Output the [X, Y] coordinate of the center of the cell containing the given text.  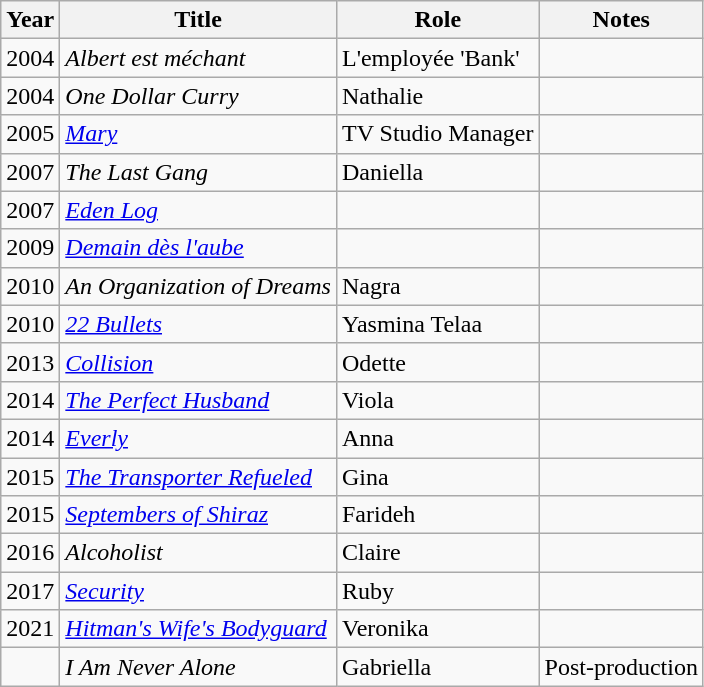
I Am Never Alone [198, 667]
Odette [438, 362]
Anna [438, 438]
Hitman's Wife's Bodyguard [198, 629]
Gabriella [438, 667]
22 Bullets [198, 324]
Post-production [621, 667]
Nagra [438, 286]
Everly [198, 438]
Daniella [438, 172]
Ruby [438, 591]
Title [198, 20]
Claire [438, 553]
2009 [30, 248]
Septembers of Shiraz [198, 515]
An Organization of Dreams [198, 286]
Alcoholist [198, 553]
Collision [198, 362]
Gina [438, 477]
The Transporter Refueled [198, 477]
Role [438, 20]
Notes [621, 20]
TV Studio Manager [438, 134]
Farideh [438, 515]
2017 [30, 591]
The Perfect Husband [198, 400]
Albert est méchant [198, 58]
Eden Log [198, 210]
Mary [198, 134]
The Last Gang [198, 172]
One Dollar Curry [198, 96]
Year [30, 20]
Viola [438, 400]
2016 [30, 553]
L'employée 'Bank' [438, 58]
Yasmina Telaa [438, 324]
2013 [30, 362]
2005 [30, 134]
Veronika [438, 629]
2021 [30, 629]
Security [198, 591]
Demain dès l'aube [198, 248]
Nathalie [438, 96]
